Pinpoint the cell where the given text exists, returning its [X, Y] midpoint coordinate. 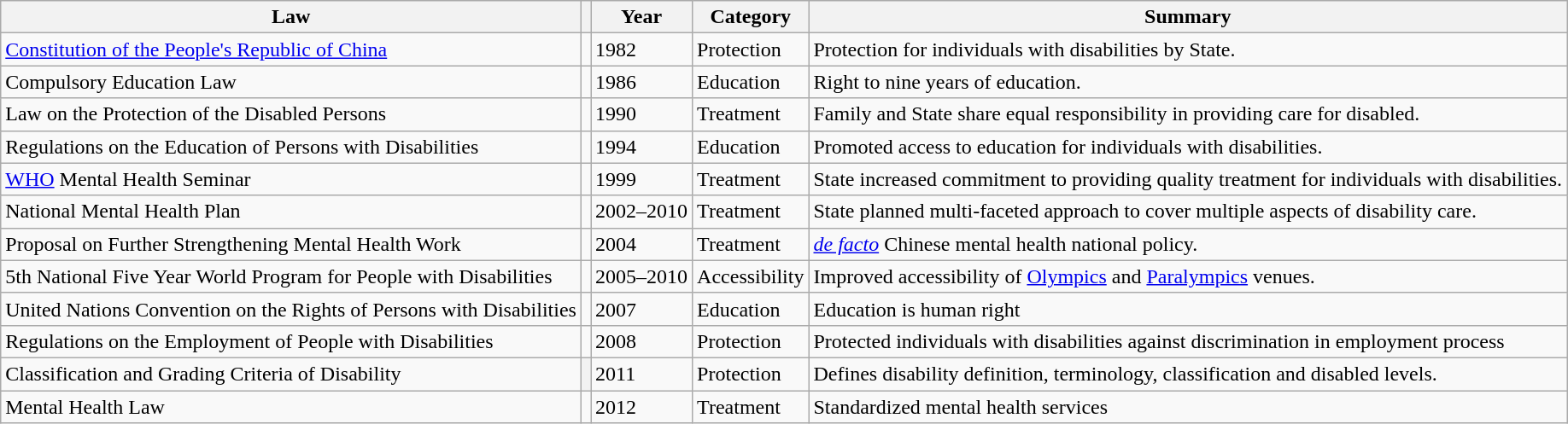
United Nations Convention on the Rights of Persons with Disabilities [291, 309]
Year [642, 17]
2012 [642, 407]
Law [291, 17]
Right to nine years of education. [1188, 82]
1986 [642, 82]
Defines disability definition, terminology, classification and disabled levels. [1188, 374]
Standardized mental health services [1188, 407]
Proposal on Further Strengthening Mental Health Work [291, 244]
Mental Health Law [291, 407]
2005–2010 [642, 276]
Protected individuals with disabilities against discrimination in employment process [1188, 341]
Regulations on the Education of Persons with Disabilities [291, 147]
WHO Mental Health Seminar [291, 179]
Compulsory Education Law [291, 82]
2004 [642, 244]
de facto Chinese mental health national policy. [1188, 244]
1999 [642, 179]
Family and State share equal responsibility in providing care for disabled. [1188, 114]
State planned multi-faceted approach to cover multiple aspects of disability care. [1188, 212]
Summary [1188, 17]
1990 [642, 114]
Law on the Protection of the Disabled Persons [291, 114]
Improved accessibility of Olympics and Paralympics venues. [1188, 276]
Promoted access to education for individuals with disabilities. [1188, 147]
Protection for individuals with disabilities by State. [1188, 49]
5th National Five Year World Program for People with Disabilities [291, 276]
Category [751, 17]
2008 [642, 341]
2007 [642, 309]
National Mental Health Plan [291, 212]
1994 [642, 147]
2002–2010 [642, 212]
Accessibility [751, 276]
State increased commitment to providing quality treatment for individuals with disabilities. [1188, 179]
Classification and Grading Criteria of Disability [291, 374]
Education is human right [1188, 309]
Constitution of the People's Republic of China [291, 49]
1982 [642, 49]
2011 [642, 374]
Regulations on the Employment of People with Disabilities [291, 341]
